For the text-containing cell, return its midpoint in (X, Y) coordinate format. 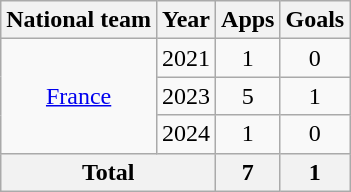
2024 (186, 134)
7 (248, 172)
5 (248, 96)
France (79, 96)
Year (186, 20)
2023 (186, 96)
Apps (248, 20)
2021 (186, 58)
Total (108, 172)
Goals (315, 20)
National team (79, 20)
